Extract the (x, y) coordinate from the center of the cell holding the provided text.  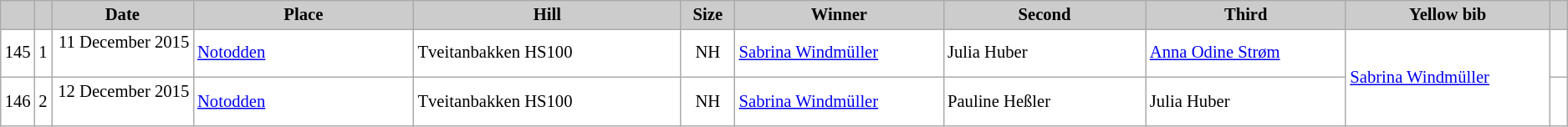
Place (303, 14)
Date (123, 14)
Size (707, 14)
145 (18, 53)
Winner (840, 14)
Yellow bib (1448, 14)
11 December 2015 (123, 53)
Anna Odine Strøm (1246, 53)
Second (1044, 14)
Third (1246, 14)
146 (18, 101)
1 (43, 53)
Hill (548, 14)
12 December 2015 (123, 101)
2 (43, 101)
Pauline Heßler (1044, 101)
